Output the [x, y] coordinate of the center of the cell containing the given text.  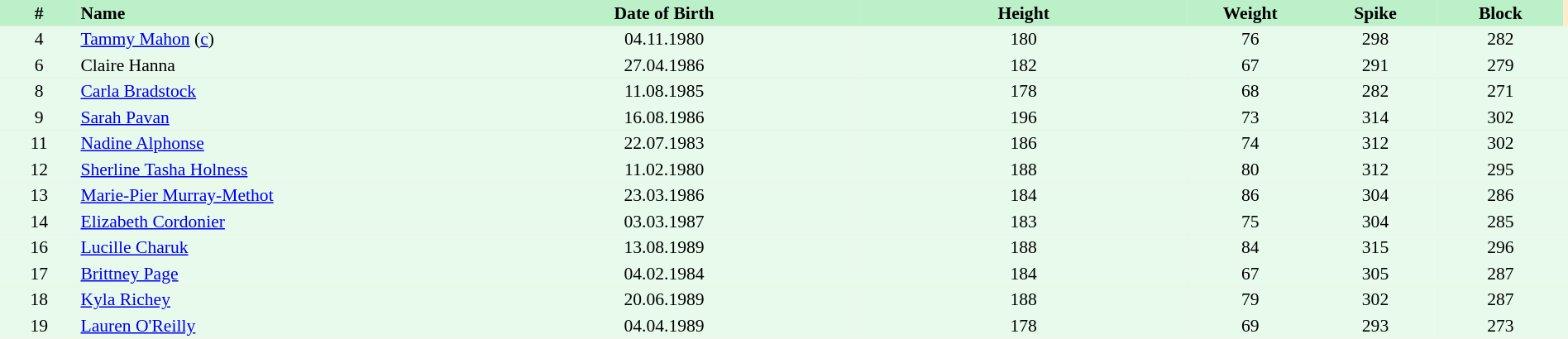
27.04.1986 [664, 65]
Elizabeth Cordonier [273, 222]
186 [1024, 144]
285 [1500, 222]
4 [39, 40]
291 [1374, 65]
# [39, 13]
298 [1374, 40]
11.08.1985 [664, 91]
16 [39, 248]
279 [1500, 65]
296 [1500, 248]
Carla Bradstock [273, 91]
Nadine Alphonse [273, 144]
04.11.1980 [664, 40]
19 [39, 326]
Spike [1374, 13]
86 [1250, 195]
293 [1374, 326]
6 [39, 65]
Sarah Pavan [273, 117]
17 [39, 274]
13.08.1989 [664, 248]
Brittney Page [273, 274]
196 [1024, 117]
315 [1374, 248]
11.02.1980 [664, 169]
8 [39, 91]
04.02.1984 [664, 274]
22.07.1983 [664, 144]
74 [1250, 144]
73 [1250, 117]
Weight [1250, 13]
Height [1024, 13]
Kyla Richey [273, 299]
9 [39, 117]
183 [1024, 222]
68 [1250, 91]
11 [39, 144]
18 [39, 299]
Sherline Tasha Holness [273, 169]
273 [1500, 326]
69 [1250, 326]
80 [1250, 169]
182 [1024, 65]
03.03.1987 [664, 222]
23.03.1986 [664, 195]
271 [1500, 91]
Lucille Charuk [273, 248]
12 [39, 169]
14 [39, 222]
79 [1250, 299]
286 [1500, 195]
295 [1500, 169]
Marie-Pier Murray-Methot [273, 195]
16.08.1986 [664, 117]
13 [39, 195]
Date of Birth [664, 13]
Name [273, 13]
180 [1024, 40]
Block [1500, 13]
20.06.1989 [664, 299]
Claire Hanna [273, 65]
04.04.1989 [664, 326]
Lauren O'Reilly [273, 326]
305 [1374, 274]
314 [1374, 117]
84 [1250, 248]
75 [1250, 222]
76 [1250, 40]
Tammy Mahon (c) [273, 40]
